Extract the (X, Y) coordinate from the center of the cell holding the provided text.  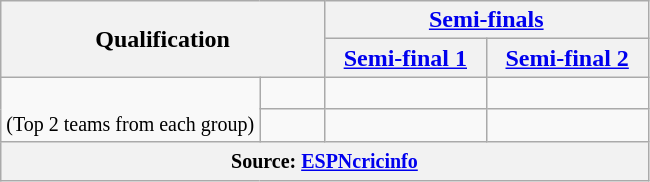
Semi-finals (486, 20)
Source: ESPNcricinfo (324, 161)
(Top 2 teams from each group) (130, 110)
Semi-final 1 (405, 58)
Qualification (163, 39)
Semi-final 2 (567, 58)
